Return (x, y) of the center of cell containing provided text 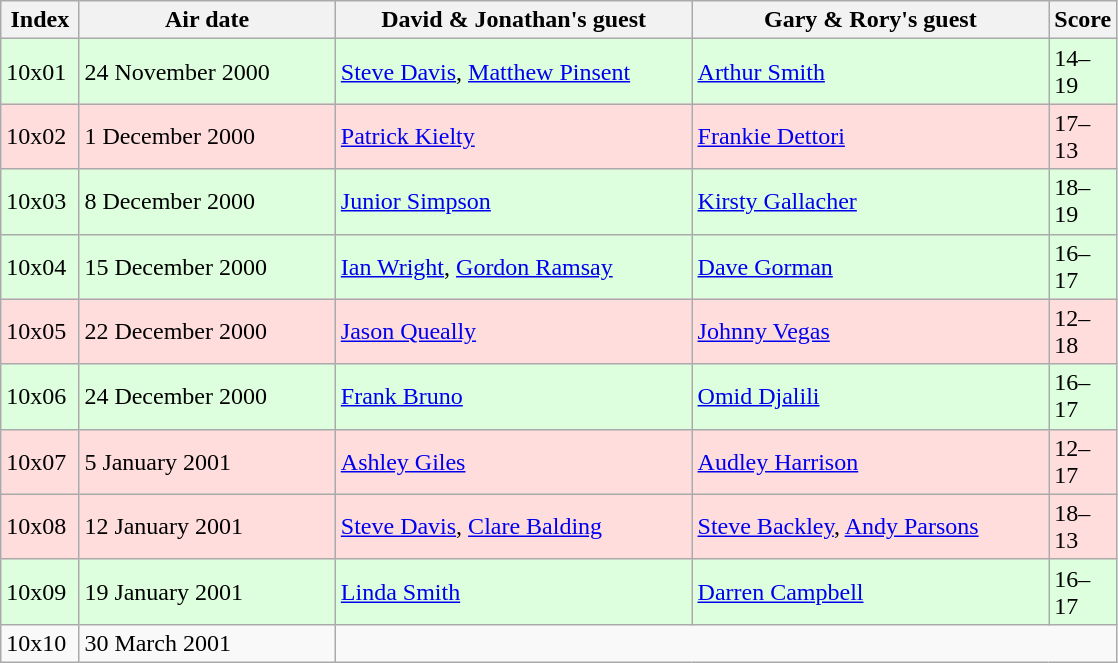
Junior Simpson (514, 202)
Steve Davis, Matthew Pinsent (514, 72)
10x03 (40, 202)
22 December 2000 (207, 332)
10x04 (40, 266)
10x02 (40, 136)
Kirsty Gallacher (870, 202)
Ian Wright, Gordon Ramsay (514, 266)
10x01 (40, 72)
8 December 2000 (207, 202)
Score (1083, 20)
Dave Gorman (870, 266)
18–19 (1083, 202)
Gary & Rory's guest (870, 20)
Audley Harrison (870, 462)
10x07 (40, 462)
Frank Bruno (514, 396)
24 December 2000 (207, 396)
Omid Djalili (870, 396)
Ashley Giles (514, 462)
Linda Smith (514, 592)
17–13 (1083, 136)
Index (40, 20)
Steve Davis, Clare Balding (514, 526)
30 March 2001 (207, 643)
Darren Campbell (870, 592)
1 December 2000 (207, 136)
12 January 2001 (207, 526)
Frankie Dettori (870, 136)
Arthur Smith (870, 72)
10x09 (40, 592)
12–17 (1083, 462)
Johnny Vegas (870, 332)
19 January 2001 (207, 592)
12–18 (1083, 332)
18–13 (1083, 526)
14–19 (1083, 72)
24 November 2000 (207, 72)
10x06 (40, 396)
Jason Queally (514, 332)
10x10 (40, 643)
5 January 2001 (207, 462)
10x08 (40, 526)
David & Jonathan's guest (514, 20)
Patrick Kielty (514, 136)
Steve Backley, Andy Parsons (870, 526)
15 December 2000 (207, 266)
Air date (207, 20)
10x05 (40, 332)
